Return [X, Y] of the center of cell containing provided text 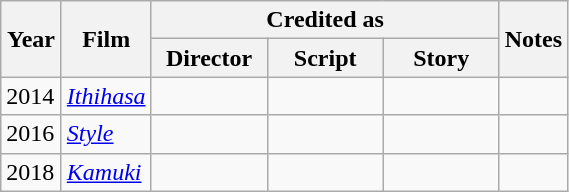
Script [325, 58]
Style [106, 134]
Credited as [325, 20]
Year [32, 39]
2016 [32, 134]
Ithihasa [106, 96]
Kamuki [106, 172]
2014 [32, 96]
Story [441, 58]
Notes [533, 39]
2018 [32, 172]
Director [209, 58]
Film [106, 39]
